Capture the cell that displays the provided text and extract its (x, y) central coordinate. 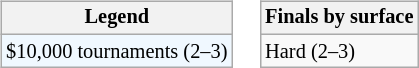
Finals by surface (339, 18)
$10,000 tournaments (2–3) (116, 51)
Legend (116, 18)
Hard (2–3) (339, 51)
